From the cell containing the given text, extract its center point as [X, Y] coordinate. 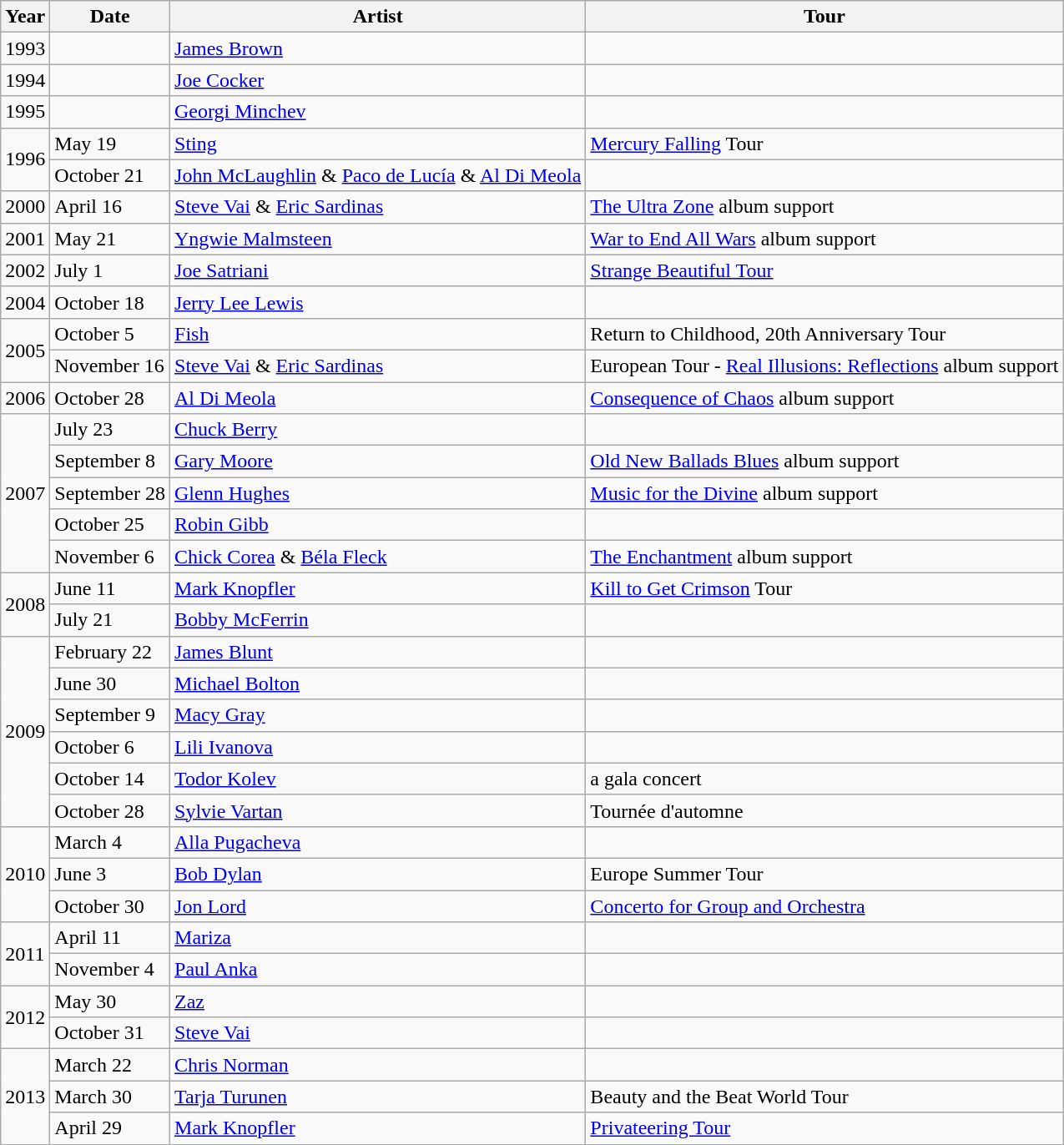
April 11 [110, 938]
Paul Anka [378, 970]
Georgi Minchev [378, 112]
May 19 [110, 144]
Strange Beautiful Tour [824, 270]
2001 [25, 239]
April 16 [110, 207]
September 28 [110, 493]
2007 [25, 493]
Sting [378, 144]
2008 [25, 604]
October 25 [110, 525]
November 6 [110, 557]
Yngwie Malmsteen [378, 239]
Glenn Hughes [378, 493]
Mercury Falling Tour [824, 144]
Chuck Berry [378, 430]
July 23 [110, 430]
Tarja Turunen [378, 1097]
Alla Pugacheva [378, 842]
Joe Cocker [378, 80]
2013 [25, 1097]
a gala concert [824, 779]
Concerto for Group and Orchestra [824, 905]
Tournée d'automne [824, 810]
2012 [25, 1017]
September 9 [110, 715]
October 31 [110, 1033]
Macy Gray [378, 715]
Al Di Meola [378, 398]
Year [25, 17]
1996 [25, 159]
2004 [25, 302]
2006 [25, 398]
Chick Corea & Béla Fleck [378, 557]
May 21 [110, 239]
2009 [25, 731]
The Ultra Zone album support [824, 207]
Mariza [378, 938]
Artist [378, 17]
Lili Ivanova [378, 747]
Fish [378, 334]
Joe Satriani [378, 270]
Sylvie Vartan [378, 810]
Beauty and the Beat World Tour [824, 1097]
James Brown [378, 48]
June 11 [110, 588]
May 30 [110, 1001]
Todor Kolev [378, 779]
2005 [25, 350]
Chris Norman [378, 1065]
The Enchantment album support [824, 557]
Bobby McFerrin [378, 620]
October 18 [110, 302]
War to End All Wars album support [824, 239]
2010 [25, 874]
March 22 [110, 1065]
October 30 [110, 905]
2011 [25, 954]
July 21 [110, 620]
Robin Gibb [378, 525]
October 5 [110, 334]
Jon Lord [378, 905]
June 3 [110, 874]
Return to Childhood, 20th Anniversary Tour [824, 334]
1995 [25, 112]
Michael Bolton [378, 683]
October 14 [110, 779]
Privateering Tour [824, 1128]
April 29 [110, 1128]
July 1 [110, 270]
Jerry Lee Lewis [378, 302]
Music for the Divine album support [824, 493]
Zaz [378, 1001]
Old New Ballads Blues album support [824, 462]
Gary Moore [378, 462]
Tour [824, 17]
2000 [25, 207]
Steve Vai [378, 1033]
November 16 [110, 366]
September 8 [110, 462]
October 21 [110, 175]
March 4 [110, 842]
June 30 [110, 683]
Europe Summer Tour [824, 874]
European Tour - Real Illusions: Reflections album support [824, 366]
John McLaughlin & Paco de Lucía & Al Di Meola [378, 175]
February 22 [110, 652]
Date [110, 17]
James Blunt [378, 652]
March 30 [110, 1097]
1993 [25, 48]
Consequence of Chaos album support [824, 398]
November 4 [110, 970]
Kill to Get Crimson Tour [824, 588]
Bob Dylan [378, 874]
October 6 [110, 747]
2002 [25, 270]
1994 [25, 80]
